Detect which cell encompasses the target text, then output its [x, y] center coordinate. 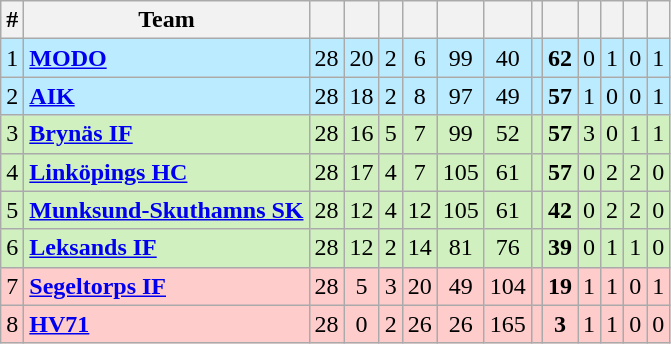
Leksands IF [166, 248]
76 [508, 248]
52 [508, 134]
Team [166, 20]
Brynäs IF [166, 134]
81 [460, 248]
# [12, 20]
18 [362, 96]
19 [560, 286]
Segeltorps IF [166, 286]
62 [560, 58]
HV71 [166, 324]
14 [420, 248]
Linköpings HC [166, 172]
39 [560, 248]
Munksund-Skuthamns SK [166, 210]
16 [362, 134]
104 [508, 286]
165 [508, 324]
40 [508, 58]
17 [362, 172]
AIK [166, 96]
MODO [166, 58]
97 [460, 96]
42 [560, 210]
